For the text-containing cell, return its midpoint in (x, y) coordinate format. 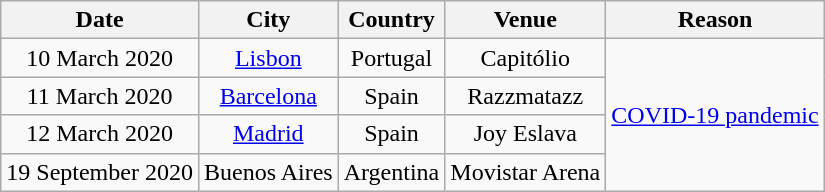
Movistar Arena (526, 172)
Reason (715, 20)
Venue (526, 20)
Buenos Aires (268, 172)
12 March 2020 (100, 134)
Razzmatazz (526, 96)
19 September 2020 (100, 172)
City (268, 20)
Lisbon (268, 58)
COVID-19 pandemic (715, 115)
Argentina (392, 172)
Joy Eslava (526, 134)
Country (392, 20)
Portugal (392, 58)
Barcelona (268, 96)
Capitólio (526, 58)
Madrid (268, 134)
Date (100, 20)
10 March 2020 (100, 58)
11 March 2020 (100, 96)
